Find where the given text appears and provide that cell's center as [x, y] coordinate. 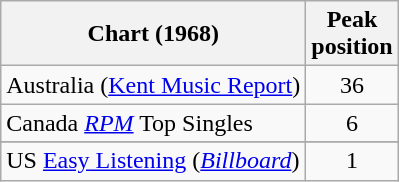
Canada RPM Top Singles [154, 123]
Peakposition [352, 34]
Australia (Kent Music Report) [154, 85]
6 [352, 123]
1 [352, 161]
Chart (1968) [154, 34]
36 [352, 85]
US Easy Listening (Billboard) [154, 161]
